Locate the cell with the specified text and output its [x, y] center coordinate. 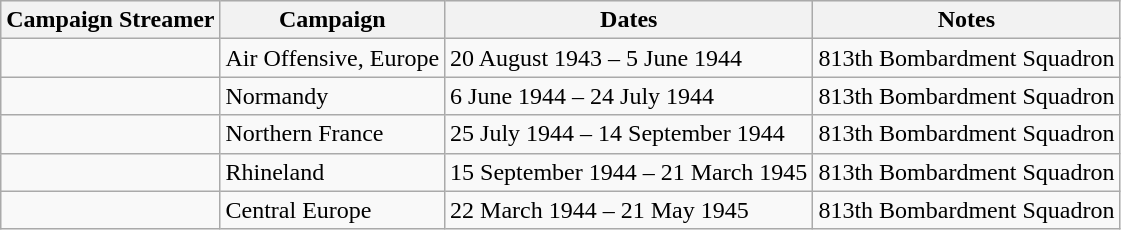
Normandy [332, 96]
Air Offensive, Europe [332, 58]
Central Europe [332, 210]
6 June 1944 – 24 July 1944 [629, 96]
25 July 1944 – 14 September 1944 [629, 134]
Dates [629, 20]
Rhineland [332, 172]
Northern France [332, 134]
Campaign Streamer [110, 20]
Notes [966, 20]
Campaign [332, 20]
22 March 1944 – 21 May 1945 [629, 210]
20 August 1943 – 5 June 1944 [629, 58]
15 September 1944 – 21 March 1945 [629, 172]
